Identify which cell holds the provided text, then report its [x, y] central coordinate. 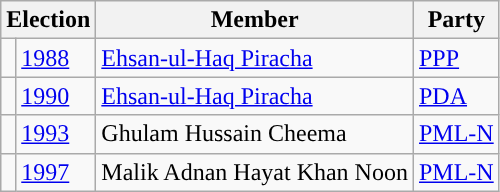
PPP [456, 58]
1988 [56, 58]
Ghulam Hussain Cheema [255, 134]
Malik Adnan Hayat Khan Noon [255, 172]
PDA [456, 96]
Member [255, 20]
1993 [56, 134]
Party [456, 20]
1990 [56, 96]
1997 [56, 172]
Election [48, 20]
